For the text-containing cell, return its midpoint in (X, Y) coordinate format. 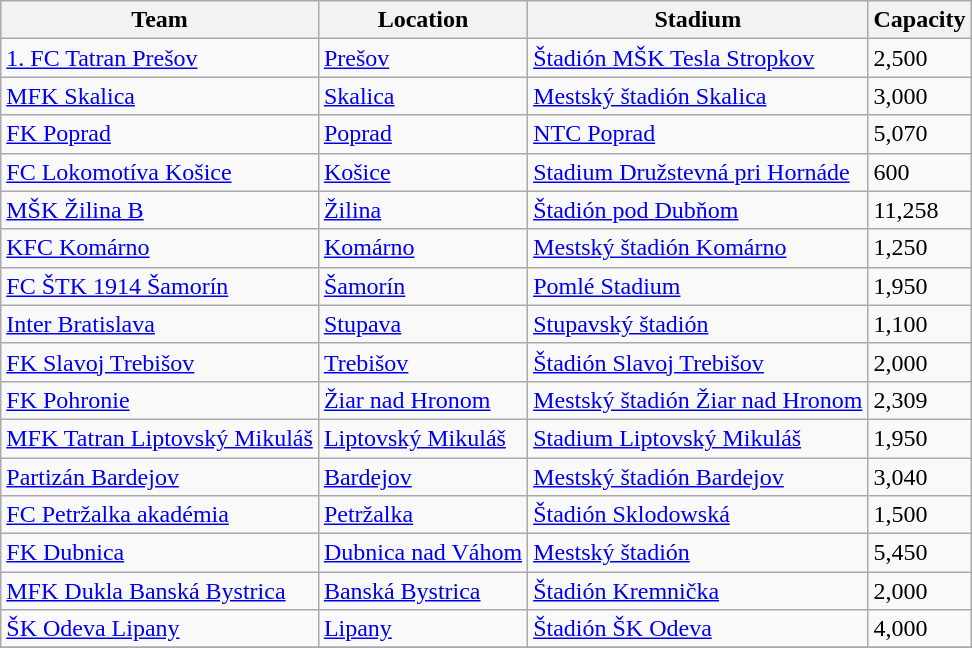
Mestský štadión (698, 553)
5,450 (920, 553)
4,000 (920, 629)
Capacity (920, 20)
Štadión MŠK Tesla Stropkov (698, 58)
Mestský štadión Skalica (698, 96)
3,000 (920, 96)
FK Dubnica (160, 553)
5,070 (920, 134)
2,309 (920, 400)
NTC Poprad (698, 134)
1,100 (920, 324)
Pomlé Stadium (698, 286)
Location (422, 20)
Banská Bystrica (422, 591)
Štadión Slavoj Trebišov (698, 362)
Stadium Družstevná pri Hornáde (698, 172)
Liptovský Mikuláš (422, 438)
Dubnica nad Váhom (422, 553)
FK Poprad (160, 134)
Mestský štadión Komárno (698, 248)
1. FC Tatran Prešov (160, 58)
Inter Bratislava (160, 324)
FC Petržalka akadémia (160, 515)
Poprad (422, 134)
Košice (422, 172)
Trebišov (422, 362)
Skalica (422, 96)
Bardejov (422, 477)
Stadium Liptovský Mikuláš (698, 438)
Mestský štadión Bardejov (698, 477)
Šamorín (422, 286)
Žilina (422, 210)
Petržalka (422, 515)
3,040 (920, 477)
2,500 (920, 58)
Partizán Bardejov (160, 477)
MFK Tatran Liptovský Mikuláš (160, 438)
Štadión Sklodowská (698, 515)
11,258 (920, 210)
Stupavský štadión (698, 324)
MŠK Žilina B (160, 210)
FK Pohronie (160, 400)
ŠK Odeva Lipany (160, 629)
1,250 (920, 248)
FK Slavoj Trebišov (160, 362)
MFK Skalica (160, 96)
1,500 (920, 515)
Komárno (422, 248)
Team (160, 20)
Štadión pod Dubňom (698, 210)
MFK Dukla Banská Bystrica (160, 591)
Stadium (698, 20)
Štadión ŠK Odeva (698, 629)
KFC Komárno (160, 248)
Prešov (422, 58)
Žiar nad Hronom (422, 400)
Stupava (422, 324)
FC ŠTK 1914 Šamorín (160, 286)
Štadión Kremnička (698, 591)
Lipany (422, 629)
Mestský štadión Žiar nad Hronom (698, 400)
FC Lokomotíva Košice (160, 172)
600 (920, 172)
